Determine the [x, y] coordinate at the center of the cell enclosing the given text.  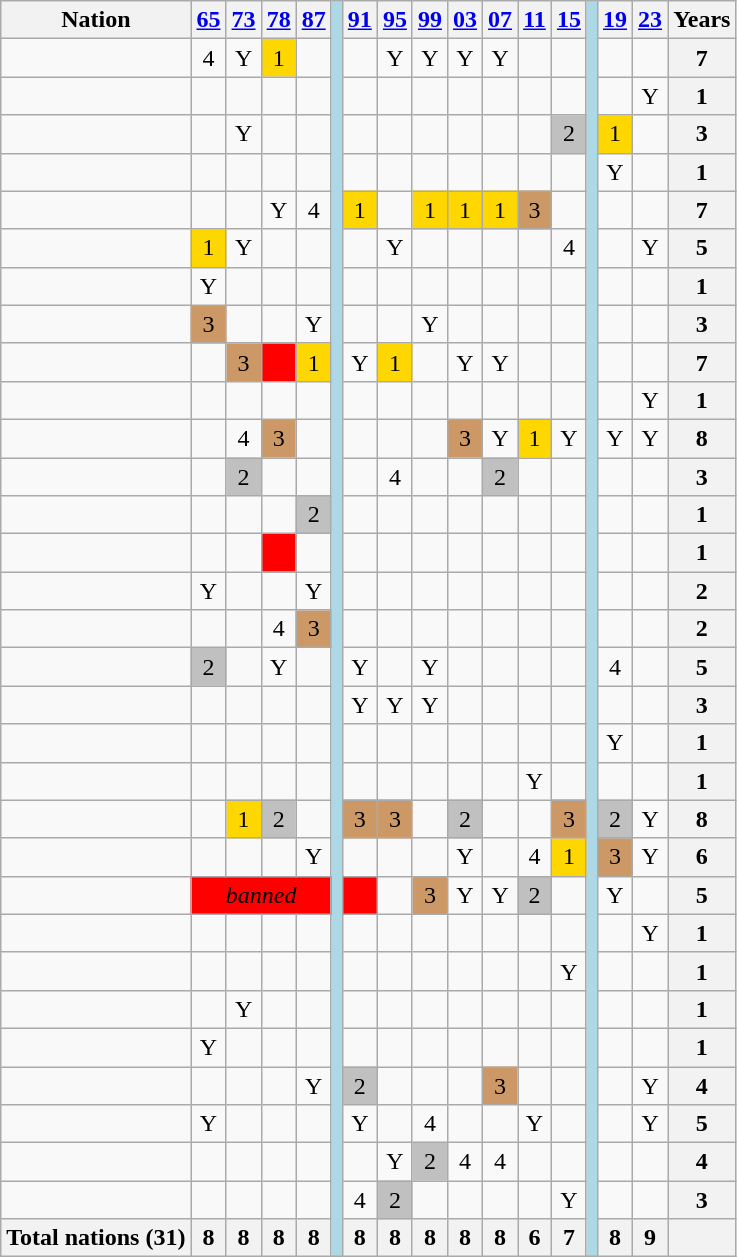
65 [208, 20]
03 [464, 20]
11 [535, 20]
15 [568, 20]
99 [430, 20]
banned [261, 895]
Nation [96, 20]
23 [650, 20]
Years [702, 20]
19 [614, 20]
Total nations (31) [96, 1238]
95 [394, 20]
78 [278, 20]
73 [244, 20]
91 [360, 20]
9 [650, 1238]
87 [314, 20]
07 [500, 20]
